Locate the cell with the specified text and output its (x, y) center coordinate. 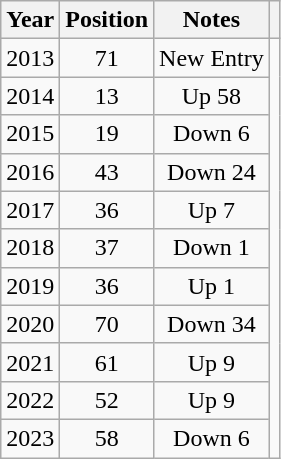
43 (107, 172)
Notes (212, 20)
Down 24 (212, 172)
52 (107, 400)
2021 (30, 362)
37 (107, 248)
58 (107, 438)
2013 (30, 58)
Down 34 (212, 324)
Up 7 (212, 210)
71 (107, 58)
2020 (30, 324)
19 (107, 134)
2023 (30, 438)
New Entry (212, 58)
2019 (30, 286)
Down 1 (212, 248)
2016 (30, 172)
2015 (30, 134)
Year (30, 20)
13 (107, 96)
61 (107, 362)
2014 (30, 96)
Position (107, 20)
70 (107, 324)
2022 (30, 400)
Up 58 (212, 96)
2018 (30, 248)
Up 1 (212, 286)
2017 (30, 210)
